Detect which cell encompasses the target text, then output its [x, y] center coordinate. 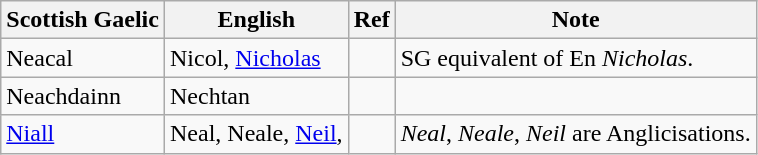
Niall [83, 134]
SG equivalent of En Nicholas. [576, 58]
Nicol, Nicholas [256, 58]
Ref [372, 20]
Neal, Neale, Neil, [256, 134]
Note [576, 20]
English [256, 20]
Scottish Gaelic [83, 20]
Neachdainn [83, 96]
Neacal [83, 58]
Nechtan [256, 96]
Neal, Neale, Neil are Anglicisations. [576, 134]
